Return [x, y] of the center of cell containing provided text 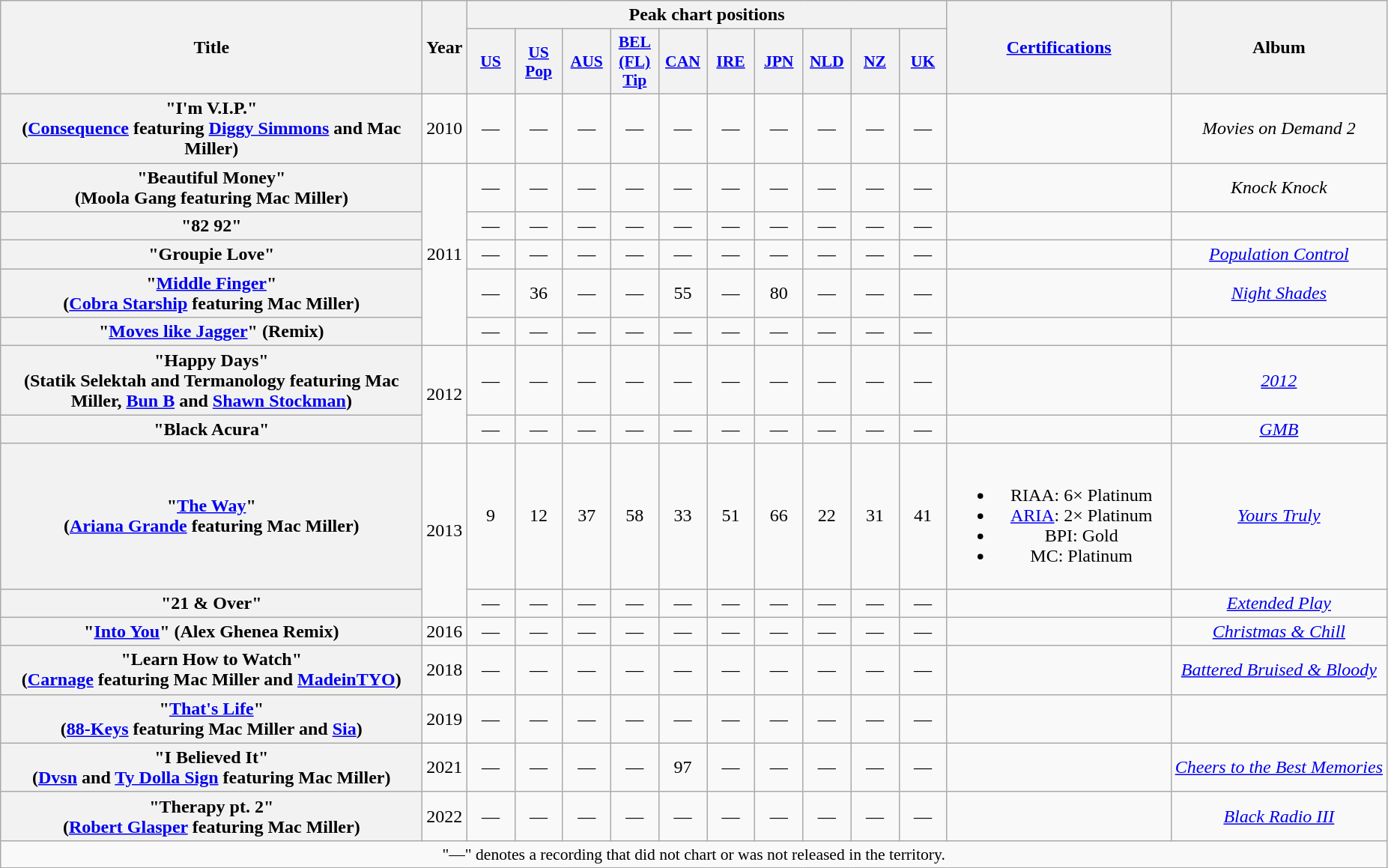
97 [682, 767]
2021 [445, 767]
51 [731, 516]
"Therapy pt. 2"(Robert Glasper featuring Mac Miller) [211, 816]
9 [491, 516]
Night Shades [1279, 294]
"Moves like Jagger" (Remix) [211, 332]
31 [875, 516]
2019 [445, 719]
Peak chart positions [707, 15]
80 [779, 294]
2018 [445, 670]
Christmas & Chill [1279, 631]
"That's Life"(88-Keys featuring Mac Miller and Sia) [211, 719]
Yours Truly [1279, 516]
"—" denotes a recording that did not chart or was not released in the territory. [694, 854]
"I Believed It"(Dvsn and Ty Dolla Sign featuring Mac Miller) [211, 767]
2022 [445, 816]
Year [445, 48]
"Happy Days"(Statik Selektah and Termanology featuring Mac Miller, Bun B and Shawn Stockman) [211, 380]
2013 [445, 530]
NZ [875, 61]
JPN [779, 61]
BEL(FL)Tip [634, 61]
36 [539, 294]
"21 & Over" [211, 603]
"82 92" [211, 226]
"I'm V.I.P."(Consequence featuring Diggy Simmons and Mac Miller) [211, 128]
"Black Acura" [211, 429]
58 [634, 516]
"Groupie Love" [211, 255]
GMB [1279, 429]
66 [779, 516]
55 [682, 294]
2011 [445, 255]
2010 [445, 128]
Population Control [1279, 255]
22 [827, 516]
"Learn How to Watch"(Carnage featuring Mac Miller and MadeinTYO) [211, 670]
Black Radio III [1279, 816]
41 [923, 516]
RIAA: 6× PlatinumARIA: 2× PlatinumBPI: GoldMC: Platinum [1059, 516]
AUS [587, 61]
CAN [682, 61]
33 [682, 516]
37 [587, 516]
Movies on Demand 2 [1279, 128]
IRE [731, 61]
Album [1279, 48]
US [491, 61]
Knock Knock [1279, 187]
"Middle Finger"(Cobra Starship featuring Mac Miller) [211, 294]
Certifications [1059, 48]
NLD [827, 61]
"Beautiful Money"(Moola Gang featuring Mac Miller) [211, 187]
"The Way"(Ariana Grande featuring Mac Miller) [211, 516]
USPop [539, 61]
Extended Play [1279, 603]
"Into You" (Alex Ghenea Remix) [211, 631]
2016 [445, 631]
Cheers to the Best Memories [1279, 767]
12 [539, 516]
Battered Bruised & Bloody [1279, 670]
Title [211, 48]
UK [923, 61]
